Provide the (x, y) coordinate of the cell's center where the given text is located.  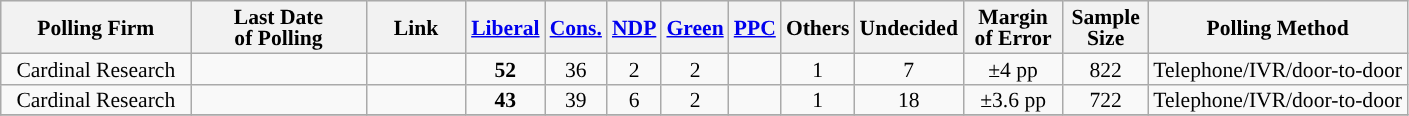
18 (909, 100)
±4 pp (1013, 68)
Green (694, 27)
6 (634, 100)
39 (576, 100)
822 (1106, 68)
Polling Firm (96, 27)
Polling Method (1278, 27)
52 (505, 68)
Link (416, 27)
722 (1106, 100)
Marginof Error (1013, 27)
Undecided (909, 27)
NDP (634, 27)
36 (576, 68)
7 (909, 68)
±3.6 pp (1013, 100)
PPC (755, 27)
Others (818, 27)
Cons. (576, 27)
Last Dateof Polling (278, 27)
43 (505, 100)
SampleSize (1106, 27)
Liberal (505, 27)
